Determine the [x, y] coordinate at the center of the cell enclosing the given text.  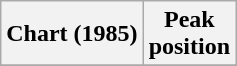
Chart (1985) [72, 34]
Peakposition [189, 34]
